Return the [X, Y] coordinate for the center point of the cell that contains the specified text.  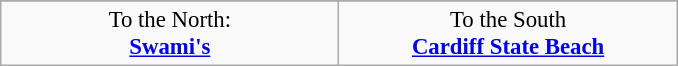
To the North:Swami's [170, 34]
To the SouthCardiff State Beach [508, 34]
